Capture the cell that displays the provided text and extract its [X, Y] central coordinate. 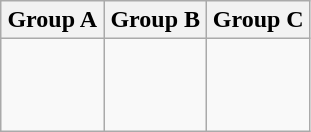
Group B [156, 20]
Group C [258, 20]
Group A [52, 20]
